Find where the given text appears and provide that cell's center as [X, Y] coordinate. 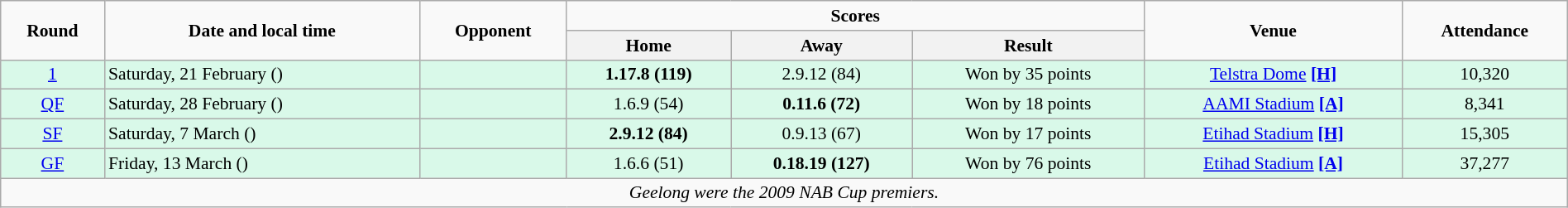
Home [648, 46]
Opponent [493, 30]
Won by 17 points [1029, 134]
0.9.13 (67) [822, 134]
Friday, 13 March () [262, 163]
Won by 18 points [1029, 104]
Attendance [1484, 30]
Saturday, 21 February () [262, 75]
1.17.8 (119) [648, 75]
Geelong were the 2009 NAB Cup premiers. [784, 193]
Away [822, 46]
GF [53, 163]
Won by 35 points [1029, 75]
8,341 [1484, 104]
Telstra Dome [H] [1274, 75]
37,277 [1484, 163]
Saturday, 7 March () [262, 134]
1.6.9 (54) [648, 104]
Venue [1274, 30]
QF [53, 104]
Saturday, 28 February () [262, 104]
Etihad Stadium [A] [1274, 163]
SF [53, 134]
Etihad Stadium [H] [1274, 134]
Result [1029, 46]
15,305 [1484, 134]
Scores [855, 16]
1.6.6 (51) [648, 163]
AAMI Stadium [A] [1274, 104]
10,320 [1484, 75]
0.18.19 (127) [822, 163]
1 [53, 75]
Won by 76 points [1029, 163]
0.11.6 (72) [822, 104]
Round [53, 30]
Date and local time [262, 30]
